Identify which cell holds the provided text, then report its (x, y) central coordinate. 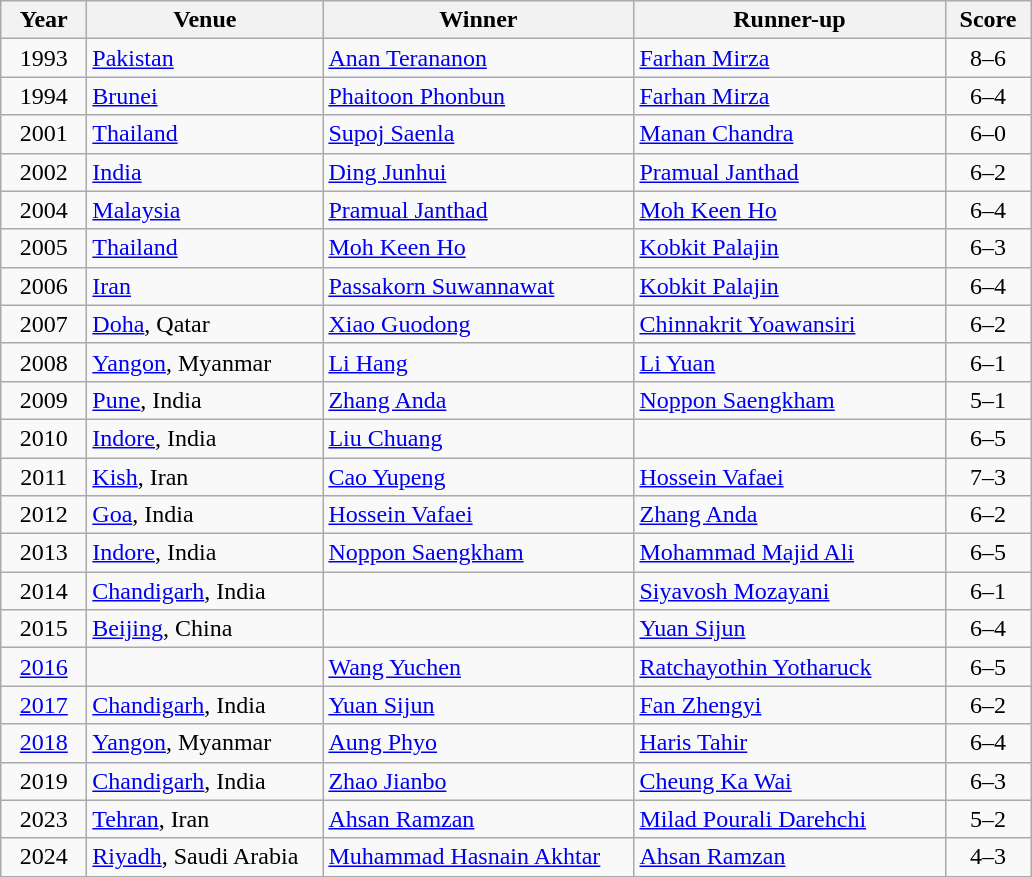
Cao Yupeng (478, 477)
Malaysia (205, 210)
Passakorn Suwannawat (478, 286)
5–2 (988, 819)
4–3 (988, 857)
Beijing, China (205, 629)
2005 (44, 248)
Li Yuan (790, 362)
India (205, 172)
Siyavosh Mozayani (790, 591)
2014 (44, 591)
8–6 (988, 58)
Brunei (205, 96)
2011 (44, 477)
1994 (44, 96)
2008 (44, 362)
Haris Tahir (790, 743)
2017 (44, 705)
1993 (44, 58)
Phaitoon Phonbun (478, 96)
Muhammad Hasnain Akhtar (478, 857)
Goa, India (205, 515)
2015 (44, 629)
Mohammad Majid Ali (790, 553)
7–3 (988, 477)
2012 (44, 515)
2007 (44, 324)
Liu Chuang (478, 438)
Pune, India (205, 400)
2019 (44, 781)
2004 (44, 210)
Pakistan (205, 58)
Milad Pourali Darehchi (790, 819)
2016 (44, 667)
2013 (44, 553)
2023 (44, 819)
Li Hang (478, 362)
Anan Terananon (478, 58)
Riyadh, Saudi Arabia (205, 857)
Ratchayothin Yotharuck (790, 667)
Doha, Qatar (205, 324)
Kish, Iran (205, 477)
2006 (44, 286)
5–1 (988, 400)
2002 (44, 172)
Xiao Guodong (478, 324)
Venue (205, 20)
2001 (44, 134)
Winner (478, 20)
Supoj Saenla (478, 134)
Score (988, 20)
Chinnakrit Yoawansiri (790, 324)
Aung Phyo (478, 743)
2018 (44, 743)
Cheung Ka Wai (790, 781)
Manan Chandra (790, 134)
2009 (44, 400)
Runner-up (790, 20)
2010 (44, 438)
Fan Zhengyi (790, 705)
6–0 (988, 134)
Tehran, Iran (205, 819)
2024 (44, 857)
Year (44, 20)
Wang Yuchen (478, 667)
Zhao Jianbo (478, 781)
Ding Junhui (478, 172)
Iran (205, 286)
